Pinpoint the cell where the given text exists, returning its [x, y] midpoint coordinate. 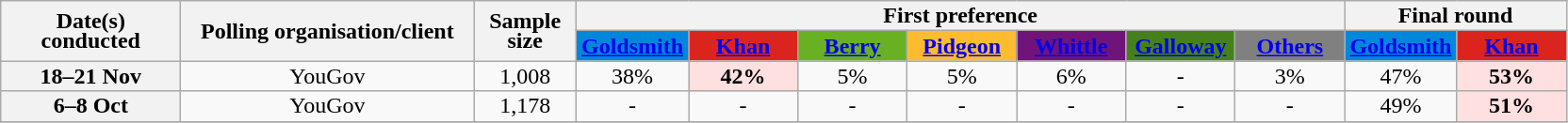
42% [743, 76]
Galloway [1181, 46]
Berry [853, 46]
6% [1071, 76]
3% [1290, 76]
49% [1400, 106]
Date(s)conducted [90, 31]
First preference [959, 16]
Polling organisation/client [328, 31]
Others [1290, 46]
1,008 [526, 76]
53% [1511, 76]
Pidgeon [962, 46]
Whittle [1071, 46]
38% [631, 76]
18–21 Nov [90, 76]
1,178 [526, 106]
6–8 Oct [90, 106]
Sample size [526, 31]
51% [1511, 106]
47% [1400, 76]
Final round [1455, 16]
